Scan for the cell matching the given text and deliver its [x, y] coordinate at center. 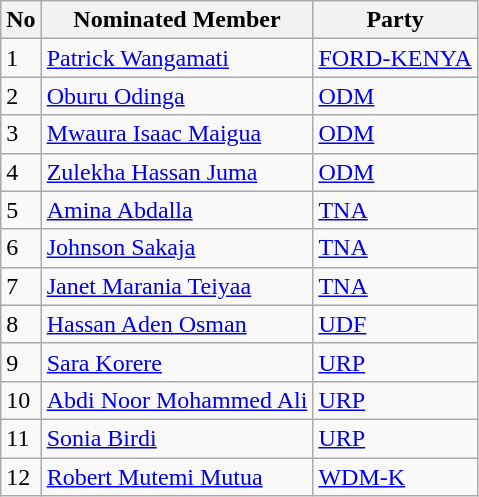
11 [21, 438]
7 [21, 286]
FORD-KENYA [395, 58]
No [21, 20]
Amina Abdalla [177, 210]
Janet Marania Teiyaa [177, 286]
Johnson Sakaja [177, 248]
Abdi Noor Mohammed Ali [177, 400]
Zulekha Hassan Juma [177, 172]
3 [21, 134]
WDM-K [395, 477]
Sara Korere [177, 362]
2 [21, 96]
Robert Mutemi Mutua [177, 477]
10 [21, 400]
Nominated Member [177, 20]
4 [21, 172]
Mwaura Isaac Maigua [177, 134]
Hassan Aden Osman [177, 324]
5 [21, 210]
Patrick Wangamati [177, 58]
UDF [395, 324]
6 [21, 248]
9 [21, 362]
Party [395, 20]
1 [21, 58]
8 [21, 324]
Sonia Birdi [177, 438]
Oburu Odinga [177, 96]
12 [21, 477]
